Capture the cell that displays the provided text and extract its [X, Y] central coordinate. 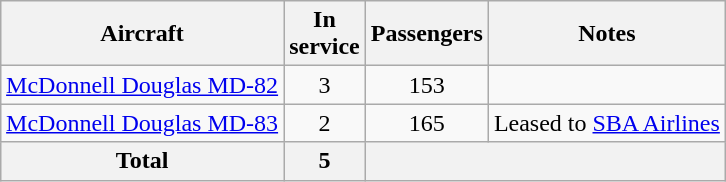
153 [426, 85]
Inservice [325, 34]
Leased to SBA Airlines [606, 123]
2 [325, 123]
Passengers [426, 34]
Total [142, 161]
Notes [606, 34]
5 [325, 161]
3 [325, 85]
Aircraft [142, 34]
McDonnell Douglas MD-83 [142, 123]
McDonnell Douglas MD-82 [142, 85]
165 [426, 123]
